Return the (X, Y) coordinate for the center point of the cell that contains the specified text.  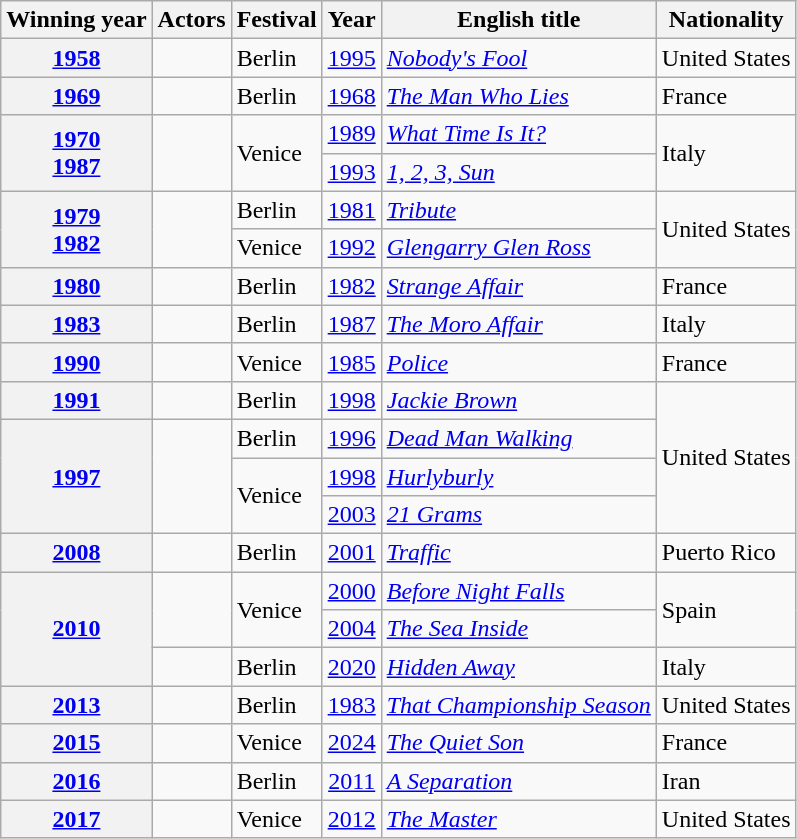
Jackie Brown (518, 400)
1985 (352, 362)
1968 (352, 96)
Hurlyburly (518, 477)
1990 (76, 362)
What Time Is It? (518, 134)
2017 (76, 819)
19701987 (76, 153)
19791982 (76, 229)
Iran (726, 781)
Nobody's Fool (518, 58)
The Man Who Lies (518, 96)
English title (518, 20)
2013 (76, 705)
1958 (76, 58)
2008 (76, 553)
1981 (352, 210)
Police (518, 362)
1997 (76, 476)
Dead Man Walking (518, 438)
2003 (352, 515)
Puerto Rico (726, 553)
1, 2, 3, Sun (518, 172)
Tribute (518, 210)
The Master (518, 819)
2001 (352, 553)
2011 (352, 781)
2000 (352, 591)
1982 (352, 286)
1995 (352, 58)
Traffic (518, 553)
Winning year (76, 20)
Year (352, 20)
1987 (352, 324)
2024 (352, 743)
1991 (76, 400)
1969 (76, 96)
The Moro Affair (518, 324)
The Sea Inside (518, 629)
Hidden Away (518, 667)
2015 (76, 743)
That Championship Season (518, 705)
2010 (76, 629)
Spain (726, 610)
1996 (352, 438)
1992 (352, 248)
Actors (192, 20)
Glengarry Glen Ross (518, 248)
2020 (352, 667)
Before Night Falls (518, 591)
Nationality (726, 20)
2004 (352, 629)
1989 (352, 134)
A Separation (518, 781)
21 Grams (518, 515)
Strange Affair (518, 286)
2012 (352, 819)
1993 (352, 172)
2016 (76, 781)
1980 (76, 286)
Festival (276, 20)
The Quiet Son (518, 743)
